Return (X, Y) of the center of cell containing provided text 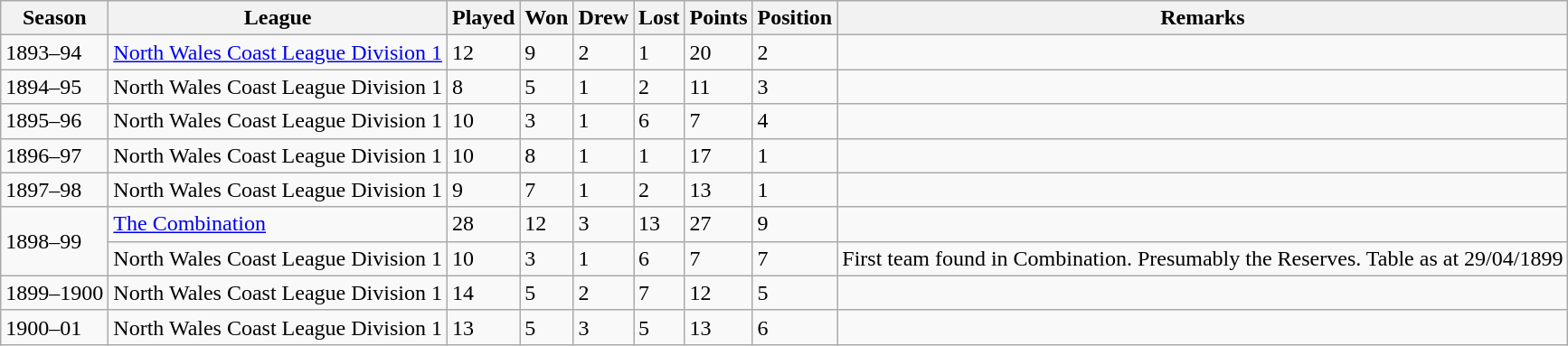
1893–94 (54, 52)
14 (483, 293)
27 (718, 224)
1899–1900 (54, 293)
First team found in Combination. Presumably the Reserves. Table as at 29/04/1899 (1203, 258)
17 (718, 155)
Remarks (1203, 18)
The Combination (279, 224)
1894–95 (54, 87)
1897–98 (54, 190)
Points (718, 18)
1898–99 (54, 241)
20 (718, 52)
1900–01 (54, 327)
Played (483, 18)
Won (546, 18)
Drew (604, 18)
1896–97 (54, 155)
1895–96 (54, 121)
Lost (659, 18)
Season (54, 18)
4 (795, 121)
11 (718, 87)
28 (483, 224)
Position (795, 18)
League (279, 18)
